Determine the (x, y) coordinate at the center of the cell enclosing the given text.  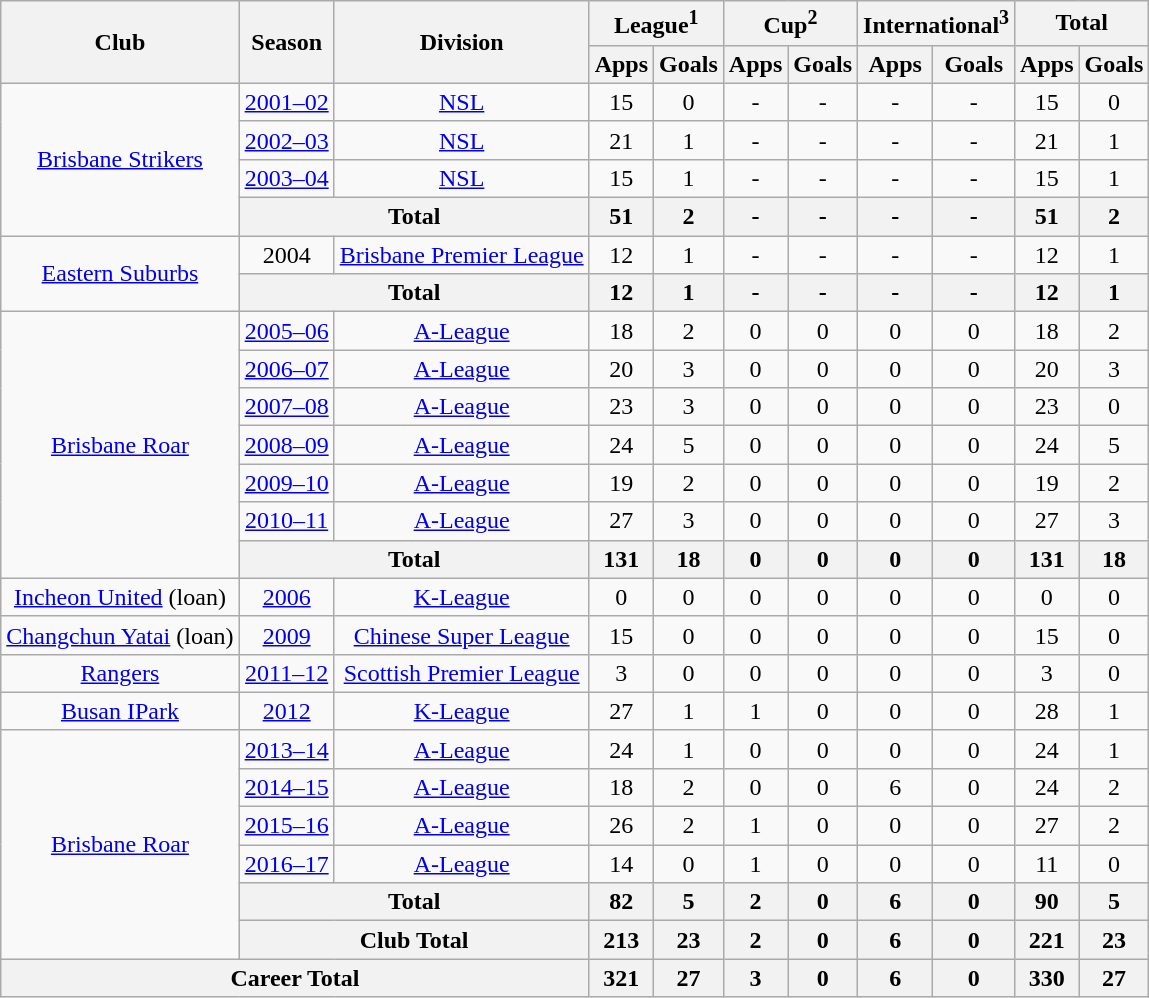
Club Total (414, 940)
2016–17 (286, 864)
213 (621, 940)
Eastern Suburbs (120, 274)
Busan IPark (120, 711)
Chinese Super League (462, 635)
Career Total (295, 978)
Brisbane Premier League (462, 255)
League1 (656, 24)
2001–02 (286, 102)
82 (621, 902)
11 (1047, 864)
Club (120, 42)
2009–10 (286, 483)
2010–11 (286, 521)
2008–09 (286, 445)
2014–15 (286, 787)
2002–03 (286, 140)
321 (621, 978)
2007–08 (286, 407)
26 (621, 826)
28 (1047, 711)
International3 (936, 24)
2011–12 (286, 673)
2006 (286, 597)
Changchun Yatai (loan) (120, 635)
Season (286, 42)
Rangers (120, 673)
2013–14 (286, 749)
Incheon United (loan) (120, 597)
221 (1047, 940)
2005–06 (286, 331)
Brisbane Strikers (120, 159)
Division (462, 42)
2006–07 (286, 369)
14 (621, 864)
2003–04 (286, 178)
2015–16 (286, 826)
2004 (286, 255)
90 (1047, 902)
Cup2 (790, 24)
330 (1047, 978)
2009 (286, 635)
2012 (286, 711)
Scottish Premier League (462, 673)
